Output the (X, Y) coordinate of the center of the cell containing the given text.  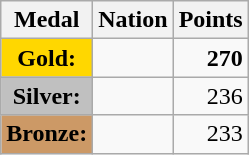
Silver: (47, 96)
Points (210, 20)
Bronze: (47, 134)
Nation (133, 20)
236 (210, 96)
Medal (47, 20)
Gold: (47, 58)
270 (210, 58)
233 (210, 134)
